Extract the (X, Y) coordinate from the center of the cell holding the provided text.  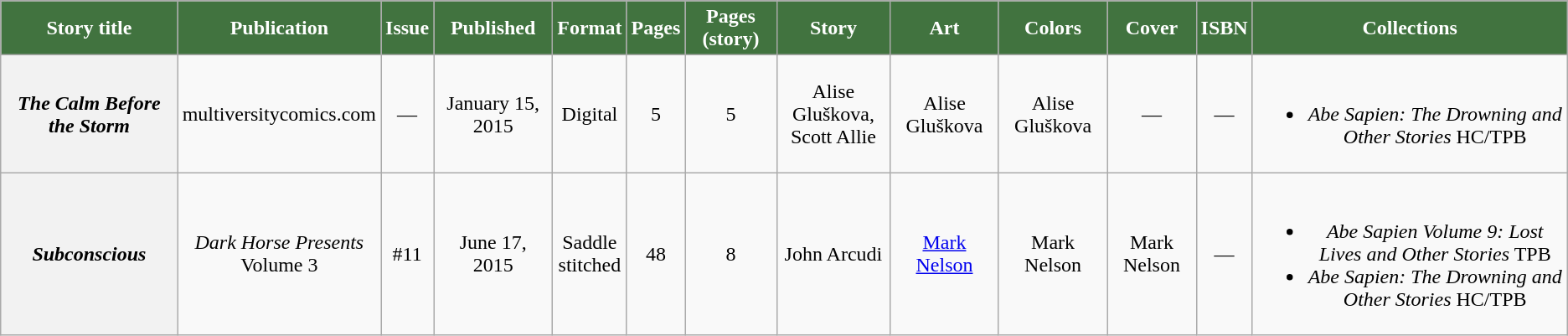
Story (833, 28)
Art (945, 28)
John Arcudi (833, 254)
48 (656, 254)
June 17, 2015 (493, 254)
Dark Horse PresentsVolume 3 (279, 254)
January 15, 2015 (493, 114)
Pages (656, 28)
Subconscious (89, 254)
Issue (407, 28)
Abe Sapien: The Drowning and Other Stories HC/TPB (1410, 114)
Saddlestitched (590, 254)
Publication (279, 28)
Published (493, 28)
The Calm Before the Storm (89, 114)
#11 (407, 254)
Pages (story) (730, 28)
multiversitycomics.com (279, 114)
Format (590, 28)
Story title (89, 28)
Alise Gluškova,Scott Allie (833, 114)
Digital (590, 114)
8 (730, 254)
Cover (1152, 28)
Collections (1410, 28)
Abe Sapien Volume 9: Lost Lives and Other Stories TPBAbe Sapien: The Drowning and Other Stories HC/TPB (1410, 254)
Colors (1053, 28)
ISBN (1225, 28)
